From the cell containing the given text, extract its center point as [X, Y] coordinate. 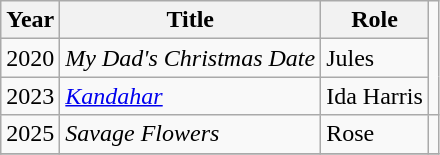
2025 [30, 134]
Year [30, 20]
My Dad's Christmas Date [190, 58]
Role [375, 20]
Jules [375, 58]
2023 [30, 96]
Savage Flowers [190, 134]
Ida Harris [375, 96]
2020 [30, 58]
Title [190, 20]
Rose [375, 134]
Kandahar [190, 96]
